Find where the given text appears and provide that cell's center as [X, Y] coordinate. 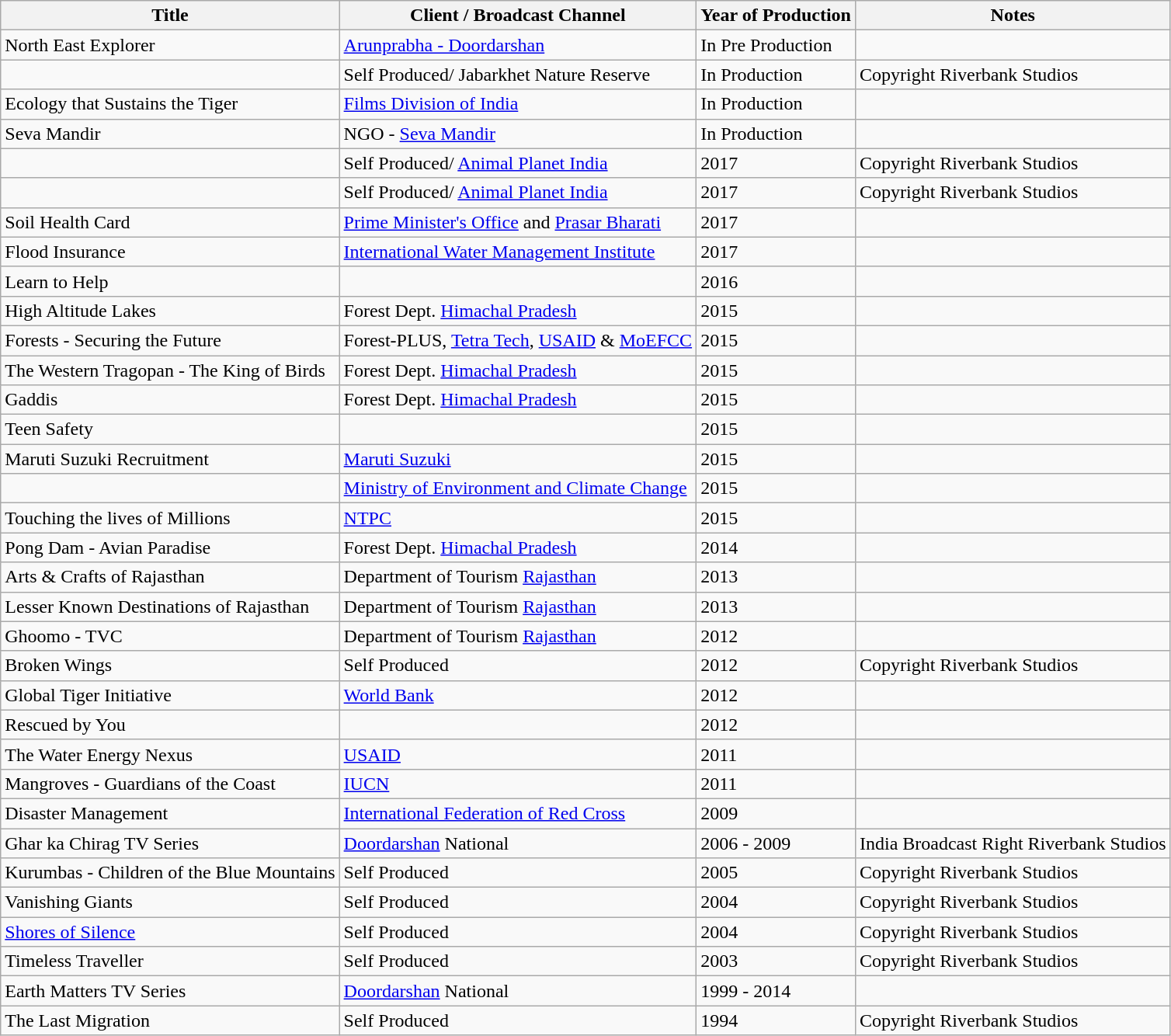
Ghoomo - TVC [170, 636]
The Water Energy Nexus [170, 754]
Prime Minister's Office and Prasar Bharati [518, 222]
Ecology that Sustains the Tiger [170, 104]
Maruti Suzuki Recruitment [170, 459]
2006 - 2009 [777, 843]
India Broadcast Right Riverbank Studios [1013, 843]
International Federation of Red Cross [518, 813]
2009 [777, 813]
Touching the lives of Millions [170, 518]
Vanishing Giants [170, 902]
High Altitude Lakes [170, 311]
IUCN [518, 784]
Notes [1013, 16]
The Western Tragopan - The King of Birds [170, 370]
Arts & Crafts of Rajasthan [170, 577]
NGO - Seva Mandir [518, 134]
Broken Wings [170, 666]
2016 [777, 281]
2003 [777, 961]
Forests - Securing the Future [170, 340]
Ministry of Environment and Climate Change [518, 488]
Lesser Known Destinations of Rajasthan [170, 607]
Disaster Management [170, 813]
Rescued by You [170, 725]
Films Division of India [518, 104]
2014 [777, 548]
World Bank [518, 695]
Maruti Suzuki [518, 459]
International Water Management Institute [518, 252]
Self Produced/ Jabarkhet Nature Reserve [518, 75]
Seva Mandir [170, 134]
Title [170, 16]
Teen Safety [170, 429]
2005 [777, 873]
Global Tiger Initiative [170, 695]
Earth Matters TV Series [170, 991]
North East Explorer [170, 45]
Soil Health Card [170, 222]
Flood Insurance [170, 252]
Kurumbas - Children of the Blue Mountains [170, 873]
NTPC [518, 518]
Timeless Traveller [170, 961]
USAID [518, 754]
Gaddis [170, 400]
1994 [777, 1020]
Year of Production [777, 16]
Ghar ka Chirag TV Series [170, 843]
Learn to Help [170, 281]
Client / Broadcast Channel [518, 16]
Shores of Silence [170, 932]
1999 - 2014 [777, 991]
Mangroves - Guardians of the Coast [170, 784]
Arunprabha - Doordarshan [518, 45]
In Pre Production [777, 45]
Pong Dam - Avian Paradise [170, 548]
Forest-PLUS, Tetra Tech, USAID & MoEFCC [518, 340]
The Last Migration [170, 1020]
